Detect which cell encompasses the target text, then output its (x, y) center coordinate. 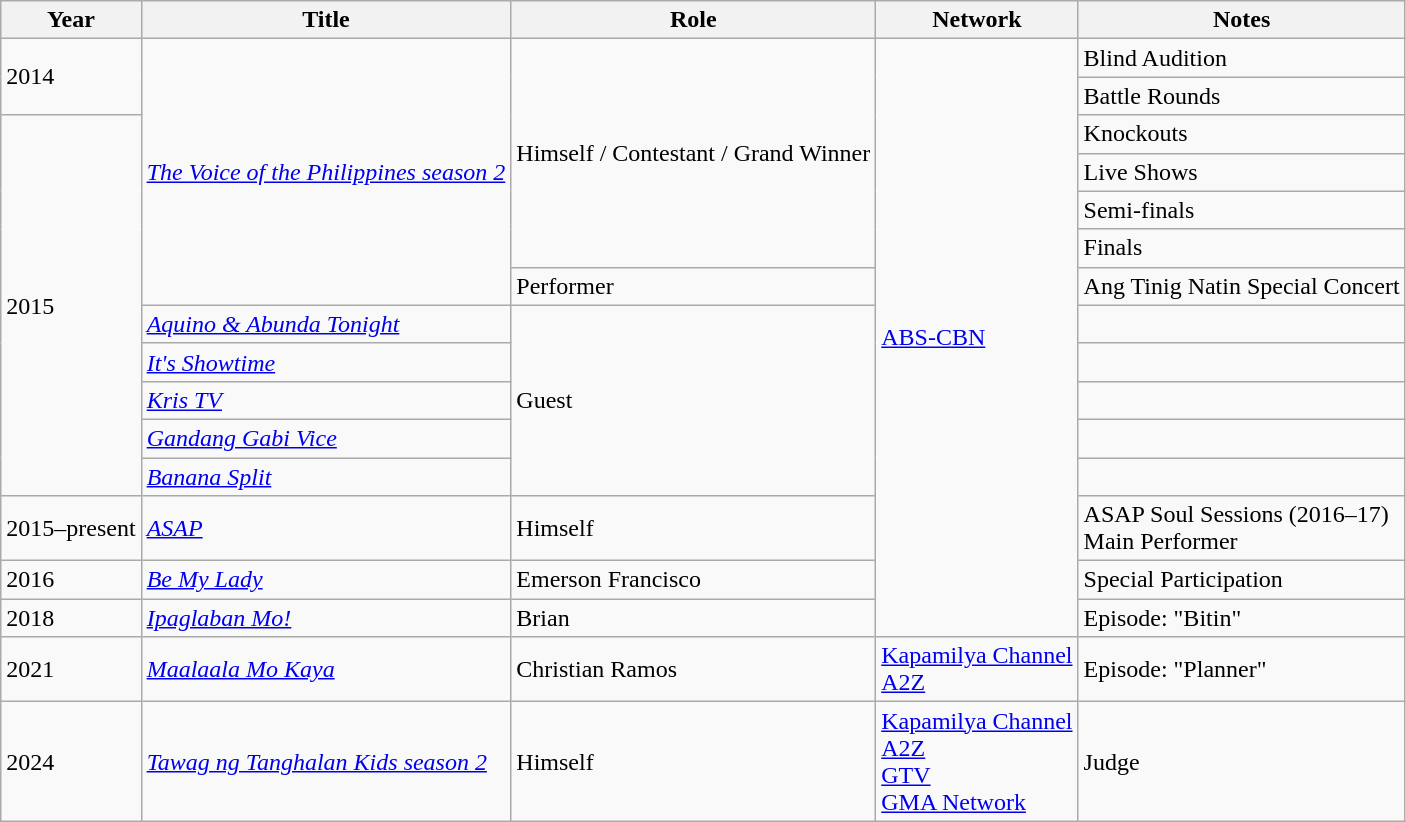
Semi-finals (1242, 210)
Kapamilya Channel A2Z (977, 670)
2016 (71, 580)
Finals (1242, 248)
2021 (71, 670)
Blind Audition (1242, 58)
Aquino & Abunda Tonight (326, 324)
2014 (71, 77)
Maalaala Mo Kaya (326, 670)
Performer (694, 286)
Banana Split (326, 477)
Tawag ng Tanghalan Kids season 2 (326, 762)
It's Showtime (326, 362)
Episode: "Planner" (1242, 670)
Gandang Gabi Vice (326, 438)
Network (977, 20)
ASAP (326, 528)
The Voice of the Philippines season 2 (326, 172)
2018 (71, 618)
Kapamilya Channel A2Z GTV GMA Network (977, 762)
Emerson Francisco (694, 580)
Judge (1242, 762)
2024 (71, 762)
Notes (1242, 20)
Guest (694, 400)
Knockouts (1242, 134)
2015–present (71, 528)
Battle Rounds (1242, 96)
Episode: "Bitin" (1242, 618)
Role (694, 20)
Brian (694, 618)
Himself / Contestant / Grand Winner (694, 153)
Live Shows (1242, 172)
2015 (71, 306)
Title (326, 20)
Ipaglaban Mo! (326, 618)
Christian Ramos (694, 670)
ABS-CBN (977, 338)
Ang Tinig Natin Special Concert (1242, 286)
ASAP Soul Sessions (2016–17) Main Performer (1242, 528)
Year (71, 20)
Special Participation (1242, 580)
Be My Lady (326, 580)
Kris TV (326, 400)
